Search for the cell housing the specified text and yield its (X, Y) center coordinate. 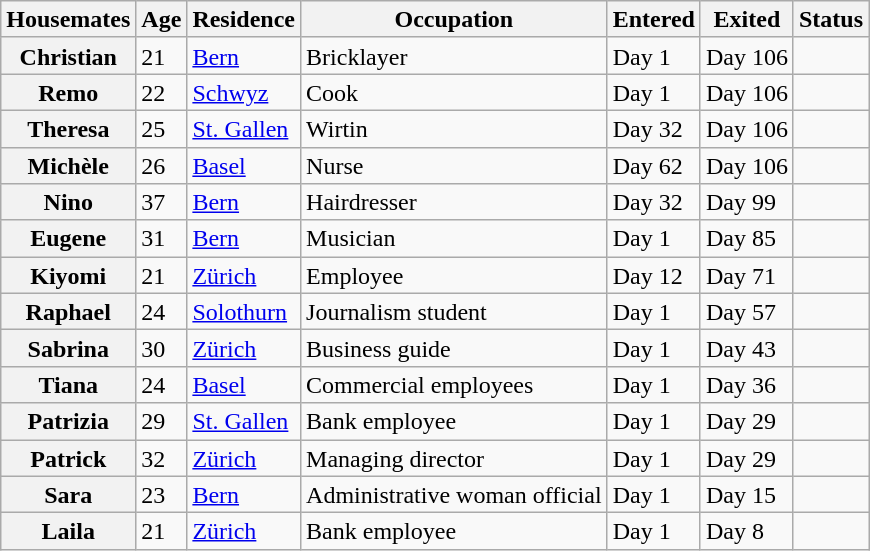
Employee (454, 276)
Business guide (454, 348)
37 (162, 202)
Wirtin (454, 128)
Day 99 (746, 202)
Musician (454, 238)
Day 12 (654, 276)
Sabrina (68, 348)
Nino (68, 202)
Bricklayer (454, 56)
Day 36 (746, 384)
Day 8 (746, 532)
Day 57 (746, 312)
Remo (68, 92)
Theresa (68, 128)
Day 71 (746, 276)
Christian (68, 56)
Commercial employees (454, 384)
Michèle (68, 166)
Managing director (454, 458)
Day 15 (746, 494)
30 (162, 348)
Entered (654, 20)
Residence (244, 20)
Status (830, 20)
Administrative woman official (454, 494)
Eugene (68, 238)
Day 85 (746, 238)
Journalism student (454, 312)
31 (162, 238)
Laila (68, 532)
Age (162, 20)
Day 43 (746, 348)
Cook (454, 92)
26 (162, 166)
23 (162, 494)
Day 62 (654, 166)
Raphael (68, 312)
Housemates (68, 20)
Occupation (454, 20)
Patrizia (68, 422)
22 (162, 92)
Patrick (68, 458)
25 (162, 128)
Nurse (454, 166)
32 (162, 458)
Sara (68, 494)
Hairdresser (454, 202)
Exited (746, 20)
Schwyz (244, 92)
Tiana (68, 384)
29 (162, 422)
Kiyomi (68, 276)
Solothurn (244, 312)
